Capture the cell that displays the provided text and extract its [X, Y] central coordinate. 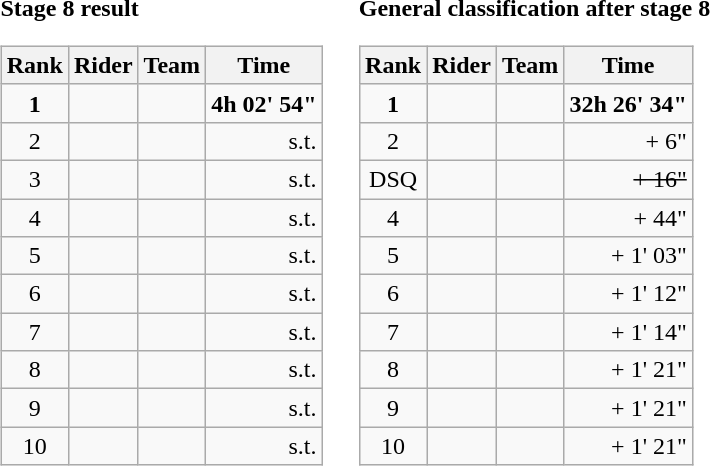
+ 16" [628, 179]
+ 1' 14" [628, 332]
+ 1' 12" [628, 294]
4h 02' 54" [264, 103]
+ 6" [628, 141]
32h 26' 34" [628, 103]
3 [34, 179]
+ 44" [628, 217]
DSQ [394, 179]
+ 1' 03" [628, 256]
